For the text-containing cell, return its midpoint in [x, y] coordinate format. 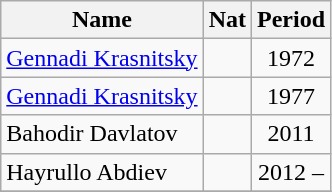
2011 [292, 134]
1977 [292, 96]
Hayrullo Abdiev [102, 172]
Name [102, 20]
Bahodir Davlatov [102, 134]
2012 – [292, 172]
1972 [292, 58]
Period [292, 20]
Nat [227, 20]
